Detect which cell encompasses the target text, then output its [X, Y] center coordinate. 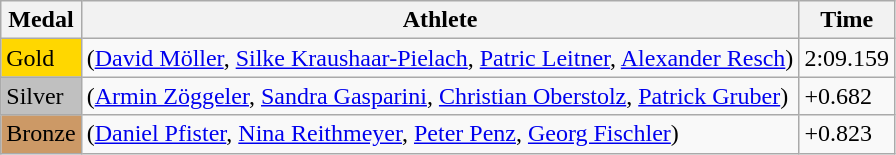
Bronze [41, 134]
Athlete [440, 20]
(Armin Zöggeler, Sandra Gasparini, Christian Oberstolz, Patrick Gruber) [440, 96]
(Daniel Pfister, Nina Reithmeyer, Peter Penz, Georg Fischler) [440, 134]
(David Möller, Silke Kraushaar-Pielach, Patric Leitner, Alexander Resch) [440, 58]
+0.823 [847, 134]
+0.682 [847, 96]
Gold [41, 58]
Time [847, 20]
Silver [41, 96]
2:09.159 [847, 58]
Medal [41, 20]
